Extract the [x, y] coordinate from the center of the cell holding the provided text.  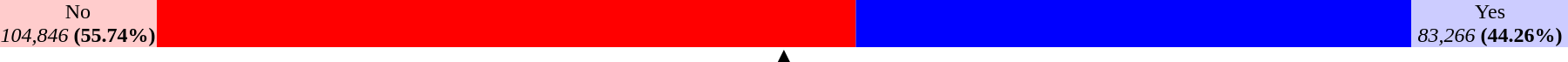
Yes83,266 (44.26%) [1490, 24]
